Return the [x, y] coordinate for the center point of the cell that contains the specified text.  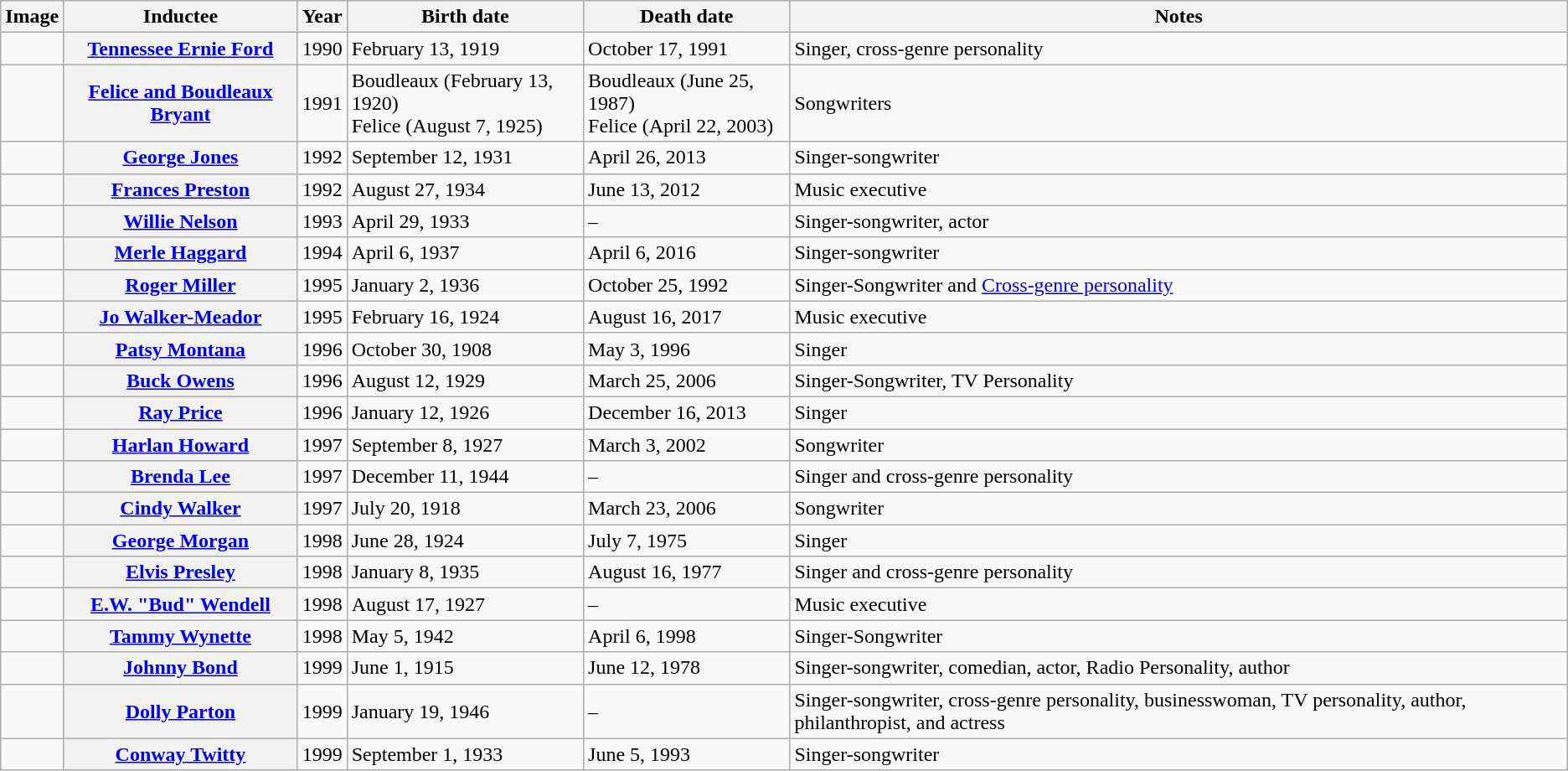
Birth date [465, 17]
July 7, 1975 [687, 541]
1993 [322, 221]
Tennessee Ernie Ford [181, 49]
Singer-Songwriter and Cross-genre personality [1179, 285]
Jo Walker-Meador [181, 317]
George Morgan [181, 541]
June 12, 1978 [687, 668]
January 12, 1926 [465, 412]
October 25, 1992 [687, 285]
August 27, 1934 [465, 189]
Songwriters [1179, 103]
August 16, 2017 [687, 317]
Harlan Howard [181, 445]
1994 [322, 253]
September 12, 1931 [465, 158]
Death date [687, 17]
Tammy Wynette [181, 636]
Singer-Songwriter [1179, 636]
April 26, 2013 [687, 158]
February 13, 1919 [465, 49]
September 1, 1933 [465, 754]
Boudleaux (June 25, 1987)Felice (April 22, 2003) [687, 103]
Ray Price [181, 412]
December 16, 2013 [687, 412]
October 30, 1908 [465, 349]
January 8, 1935 [465, 572]
August 12, 1929 [465, 380]
Brenda Lee [181, 477]
August 16, 1977 [687, 572]
E.W. "Bud" Wendell [181, 604]
April 6, 1998 [687, 636]
Patsy Montana [181, 349]
Singer-songwriter, actor [1179, 221]
Dolly Parton [181, 711]
June 28, 1924 [465, 541]
January 19, 1946 [465, 711]
December 11, 1944 [465, 477]
Singer-Songwriter, TV Personality [1179, 380]
Johnny Bond [181, 668]
1991 [322, 103]
Elvis Presley [181, 572]
Singer-songwriter, cross-genre personality, businesswoman, TV personality, author, philanthropist, and actress [1179, 711]
May 5, 1942 [465, 636]
Cindy Walker [181, 509]
Felice and Boudleaux Bryant [181, 103]
Frances Preston [181, 189]
April 29, 1933 [465, 221]
July 20, 1918 [465, 509]
April 6, 2016 [687, 253]
Merle Haggard [181, 253]
Roger Miller [181, 285]
1990 [322, 49]
April 6, 1937 [465, 253]
Inductee [181, 17]
March 25, 2006 [687, 380]
February 16, 1924 [465, 317]
Image [32, 17]
Year [322, 17]
January 2, 1936 [465, 285]
Boudleaux (February 13, 1920)Felice (August 7, 1925) [465, 103]
March 3, 2002 [687, 445]
October 17, 1991 [687, 49]
May 3, 1996 [687, 349]
September 8, 1927 [465, 445]
August 17, 1927 [465, 604]
Singer-songwriter, comedian, actor, Radio Personality, author [1179, 668]
Notes [1179, 17]
Singer, cross-genre personality [1179, 49]
Buck Owens [181, 380]
June 13, 2012 [687, 189]
June 1, 1915 [465, 668]
June 5, 1993 [687, 754]
George Jones [181, 158]
Conway Twitty [181, 754]
March 23, 2006 [687, 509]
Willie Nelson [181, 221]
